Return (x, y) of the center of cell containing provided text 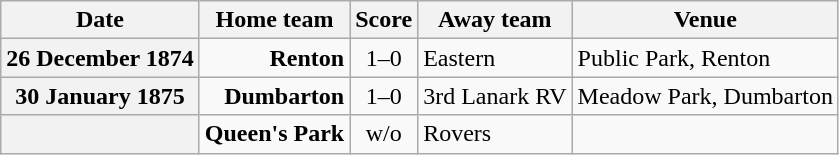
3rd Lanark RV (495, 96)
Rovers (495, 134)
26 December 1874 (100, 58)
Venue (705, 20)
Dumbarton (274, 96)
30 January 1875 (100, 96)
Away team (495, 20)
Meadow Park, Dumbarton (705, 96)
Date (100, 20)
Renton (274, 58)
Public Park, Renton (705, 58)
Queen's Park (274, 134)
Eastern (495, 58)
Home team (274, 20)
w/o (384, 134)
Score (384, 20)
